Find where the given text appears and provide that cell's center as (x, y) coordinate. 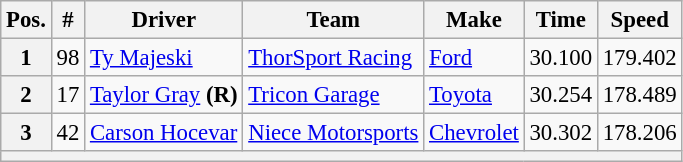
Tricon Garage (334, 95)
1 (26, 58)
Team (334, 20)
Carson Hocevar (164, 133)
Make (474, 20)
Time (560, 20)
42 (68, 133)
Pos. (26, 20)
178.206 (640, 133)
30.100 (560, 58)
2 (26, 95)
Ty Majeski (164, 58)
Toyota (474, 95)
# (68, 20)
178.489 (640, 95)
ThorSport Racing (334, 58)
Niece Motorsports (334, 133)
Driver (164, 20)
Taylor Gray (R) (164, 95)
179.402 (640, 58)
Speed (640, 20)
98 (68, 58)
30.254 (560, 95)
17 (68, 95)
Ford (474, 58)
Chevrolet (474, 133)
3 (26, 133)
30.302 (560, 133)
